Determine the [x, y] coordinate at the center of the cell enclosing the given text.  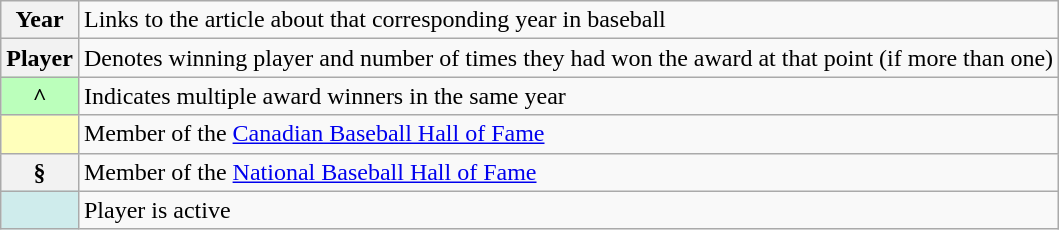
Member of the National Baseball Hall of Fame [568, 172]
Year [40, 20]
Denotes winning player and number of times they had won the award at that point (if more than one) [568, 58]
Indicates multiple award winners in the same year [568, 96]
Member of the Canadian Baseball Hall of Fame [568, 134]
§ [40, 172]
Player [40, 58]
^ [40, 96]
Player is active [568, 210]
Links to the article about that corresponding year in baseball [568, 20]
